Identify which cell holds the provided text, then report its (X, Y) central coordinate. 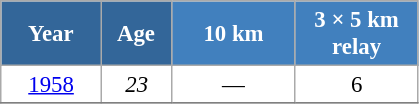
3 × 5 km relay (356, 34)
— (234, 85)
1958 (52, 85)
Age (136, 34)
6 (356, 85)
10 km (234, 34)
23 (136, 85)
Year (52, 34)
